Scan for the cell matching the given text and deliver its (X, Y) coordinate at center. 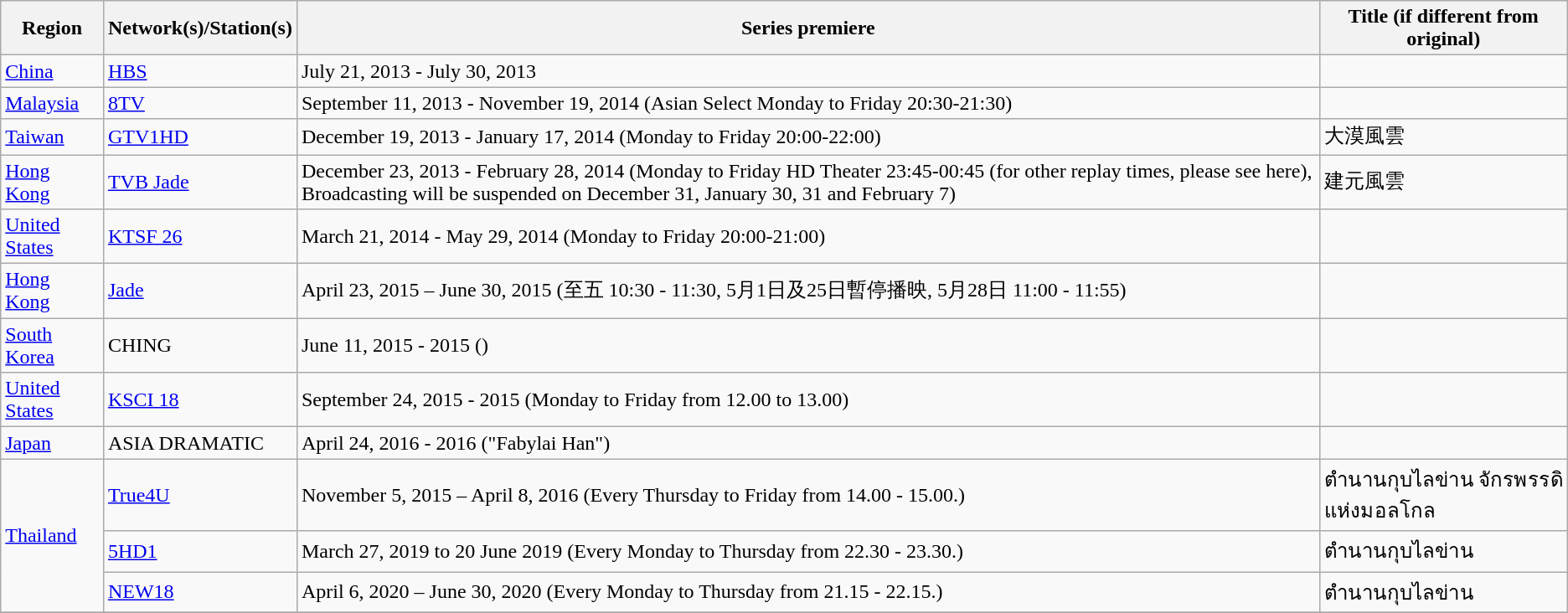
April 24, 2016 - 2016 ("Fabylai Han") (807, 443)
South Korea (52, 345)
Jade (199, 291)
5HD1 (199, 551)
December 19, 2013 - January 17, 2014 (Monday to Friday 20:00-22:00) (807, 137)
April 6, 2020 – June 30, 2020 (Every Monday to Thursday from 21.15 - 22.15.) (807, 591)
大漠風雲 (1443, 137)
True4U (199, 495)
Japan (52, 443)
Region (52, 28)
June 11, 2015 - 2015 () (807, 345)
Taiwan (52, 137)
ASIA DRAMATIC (199, 443)
KTSF 26 (199, 236)
建元風雲 (1443, 181)
September 11, 2013 - November 19, 2014 (Asian Select Monday to Friday 20:30-21:30) (807, 103)
March 27, 2019 to 20 June 2019 (Every Monday to Thursday from 22.30 - 23.30.) (807, 551)
Title (if different from original) (1443, 28)
8TV (199, 103)
Malaysia (52, 103)
July 21, 2013 - July 30, 2013 (807, 71)
China (52, 71)
April 23, 2015 – June 30, 2015 (至五 10:30 - 11:30, 5月1日及25日暫停播映, 5月28日 11:00 - 11:55) (807, 291)
TVB Jade (199, 181)
Series premiere (807, 28)
HBS (199, 71)
September 24, 2015 - 2015 (Monday to Friday from 12.00 to 13.00) (807, 400)
Network(s)/Station(s) (199, 28)
Thailand (52, 536)
March 21, 2014 - May 29, 2014 (Monday to Friday 20:00-21:00) (807, 236)
CHING (199, 345)
GTV1HD (199, 137)
November 5, 2015 – April 8, 2016 (Every Thursday to Friday from 14.00 - 15.00.) (807, 495)
ตำนานกุบไลข่าน จักรพรรดิแห่งมอลโกล (1443, 495)
NEW18 (199, 591)
KSCI 18 (199, 400)
